Return the (x, y) coordinate for the center point of the cell that contains the specified text.  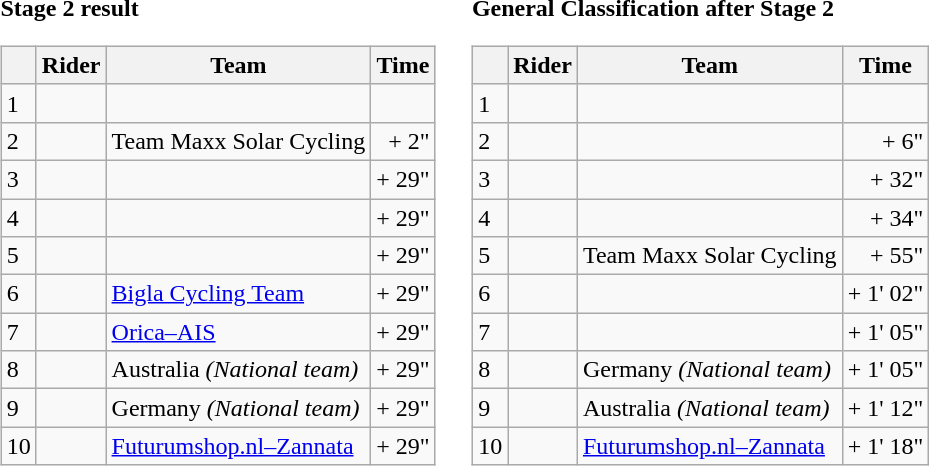
+ 55" (886, 256)
+ 32" (886, 179)
+ 2" (403, 141)
+ 1' 18" (886, 446)
Orica–AIS (238, 332)
+ 34" (886, 217)
+ 1' 02" (886, 294)
+ 6" (886, 141)
+ 1' 12" (886, 408)
Bigla Cycling Team (238, 294)
